Return the (x, y) coordinate for the center point of the cell that contains the specified text.  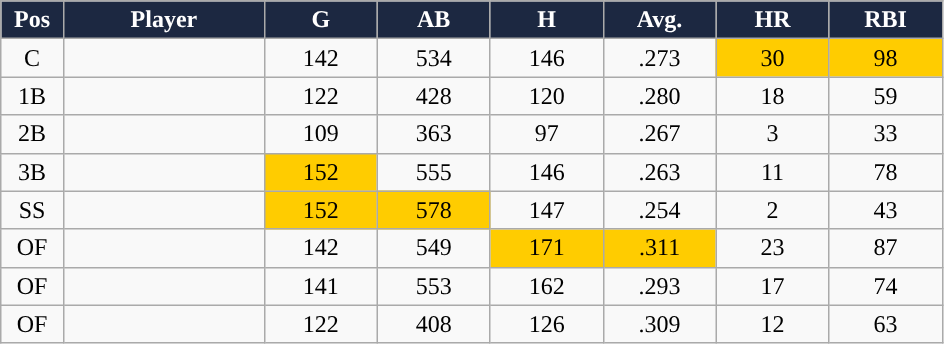
2 (772, 210)
.273 (660, 58)
171 (546, 248)
63 (886, 324)
74 (886, 286)
98 (886, 58)
12 (772, 324)
109 (320, 134)
363 (434, 134)
141 (320, 286)
553 (434, 286)
.311 (660, 248)
Pos (32, 20)
30 (772, 58)
33 (886, 134)
87 (886, 248)
3B (32, 172)
1B (32, 96)
.263 (660, 172)
43 (886, 210)
126 (546, 324)
Avg. (660, 20)
162 (546, 286)
AB (434, 20)
RBI (886, 20)
.293 (660, 286)
SS (32, 210)
17 (772, 286)
147 (546, 210)
.280 (660, 96)
78 (886, 172)
18 (772, 96)
120 (546, 96)
C (32, 58)
534 (434, 58)
HR (772, 20)
555 (434, 172)
578 (434, 210)
428 (434, 96)
97 (546, 134)
23 (772, 248)
3 (772, 134)
.254 (660, 210)
H (546, 20)
G (320, 20)
2B (32, 134)
59 (886, 96)
.309 (660, 324)
.267 (660, 134)
549 (434, 248)
Player (164, 20)
408 (434, 324)
11 (772, 172)
